Pinpoint the cell where the given text exists, returning its [x, y] midpoint coordinate. 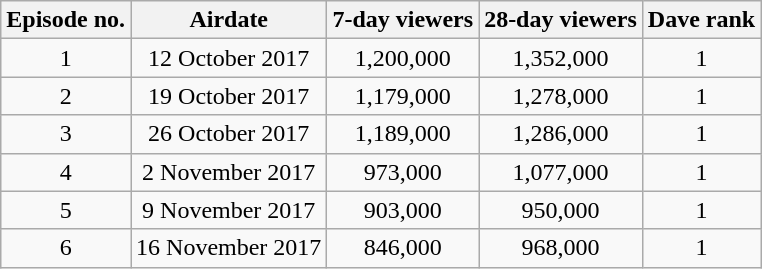
4 [66, 172]
19 October 2017 [229, 96]
950,000 [561, 210]
Dave rank [701, 20]
5 [66, 210]
1,189,000 [403, 134]
16 November 2017 [229, 248]
2 November 2017 [229, 172]
846,000 [403, 248]
973,000 [403, 172]
1,278,000 [561, 96]
968,000 [561, 248]
7-day viewers [403, 20]
3 [66, 134]
1,077,000 [561, 172]
12 October 2017 [229, 58]
1,352,000 [561, 58]
28-day viewers [561, 20]
Airdate [229, 20]
Episode no. [66, 20]
1,179,000 [403, 96]
1,200,000 [403, 58]
903,000 [403, 210]
2 [66, 96]
6 [66, 248]
1,286,000 [561, 134]
26 October 2017 [229, 134]
9 November 2017 [229, 210]
